Determine the [X, Y] coordinate at the center of the cell enclosing the given text.  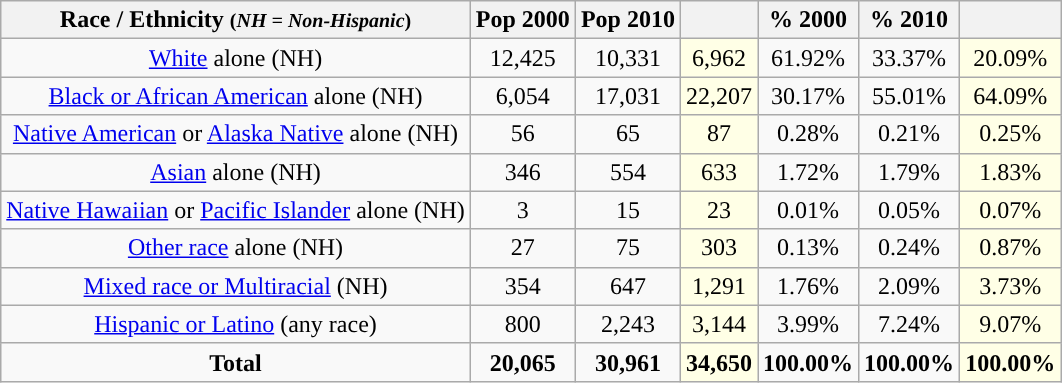
White alone (NH) [236, 58]
3 [522, 210]
0.28% [808, 134]
7.24% [910, 324]
30.17% [808, 96]
633 [718, 172]
% 2000 [808, 20]
34,650 [718, 362]
800 [522, 324]
9.07% [1010, 324]
1.79% [910, 172]
Total [236, 362]
22,207 [718, 96]
20.09% [1010, 58]
Asian alone (NH) [236, 172]
30,961 [628, 362]
1.76% [808, 286]
10,331 [628, 58]
3.73% [1010, 286]
Hispanic or Latino (any race) [236, 324]
Race / Ethnicity (NH = Non-Hispanic) [236, 20]
1,291 [718, 286]
0.13% [808, 248]
55.01% [910, 96]
6,054 [522, 96]
33.37% [910, 58]
Native Hawaiian or Pacific Islander alone (NH) [236, 210]
554 [628, 172]
1.72% [808, 172]
27 [522, 248]
Mixed race or Multiracial (NH) [236, 286]
0.05% [910, 210]
Pop 2010 [628, 20]
6,962 [718, 58]
64.09% [1010, 96]
346 [522, 172]
0.87% [1010, 248]
1.83% [1010, 172]
12,425 [522, 58]
87 [718, 134]
56 [522, 134]
0.01% [808, 210]
% 2010 [910, 20]
303 [718, 248]
Black or African American alone (NH) [236, 96]
3.99% [808, 324]
61.92% [808, 58]
354 [522, 286]
17,031 [628, 96]
2.09% [910, 286]
Native American or Alaska Native alone (NH) [236, 134]
65 [628, 134]
20,065 [522, 362]
647 [628, 286]
0.21% [910, 134]
0.07% [1010, 210]
3,144 [718, 324]
23 [718, 210]
15 [628, 210]
Other race alone (NH) [236, 248]
0.25% [1010, 134]
75 [628, 248]
2,243 [628, 324]
0.24% [910, 248]
Pop 2000 [522, 20]
